For the text-containing cell, return its midpoint in [X, Y] coordinate format. 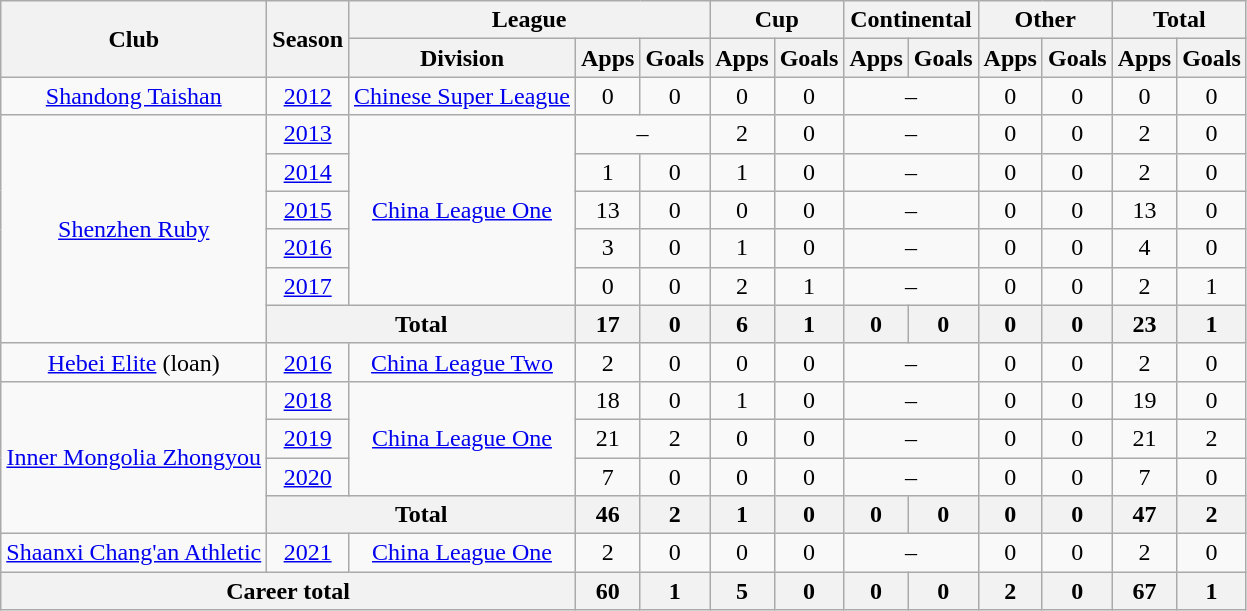
China League Two [462, 362]
Hebei Elite (loan) [134, 362]
Other [1045, 20]
2021 [308, 553]
2015 [308, 210]
2013 [308, 134]
3 [608, 248]
19 [1144, 400]
Club [134, 39]
Continental [911, 20]
18 [608, 400]
2018 [308, 400]
2014 [308, 172]
2017 [308, 286]
17 [608, 324]
60 [608, 591]
47 [1144, 515]
2020 [308, 477]
Cup [777, 20]
Career total [288, 591]
46 [608, 515]
2019 [308, 438]
2012 [308, 96]
67 [1144, 591]
5 [742, 591]
Inner Mongolia Zhongyou [134, 457]
Shaanxi Chang'an Athletic [134, 553]
League [530, 20]
4 [1144, 248]
Shenzhen Ruby [134, 229]
Shandong Taishan [134, 96]
Season [308, 39]
23 [1144, 324]
6 [742, 324]
Chinese Super League [462, 96]
Division [462, 58]
